Extract the (x, y) coordinate from the center of the cell holding the provided text.  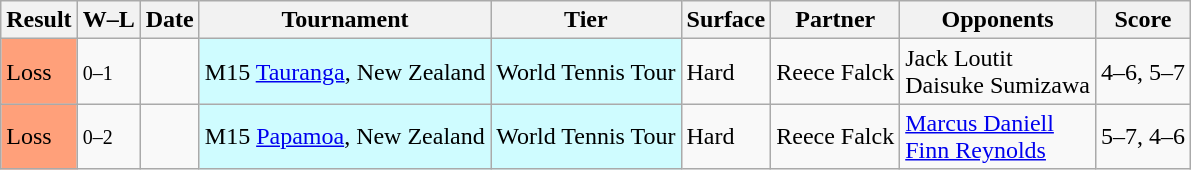
4–6, 5–7 (1142, 72)
Surface (726, 20)
0–1 (108, 72)
Tournament (345, 20)
Result (39, 20)
Jack Loutit Daisuke Sumizawa (998, 72)
M15 Papamoa, New Zealand (345, 136)
0–2 (108, 136)
Tier (586, 20)
M15 Tauranga, New Zealand (345, 72)
W–L (108, 20)
Date (170, 20)
Partner (836, 20)
Opponents (998, 20)
5–7, 4–6 (1142, 136)
Score (1142, 20)
Marcus Daniell Finn Reynolds (998, 136)
